Provide the (X, Y) coordinate of the cell's center where the given text is located.  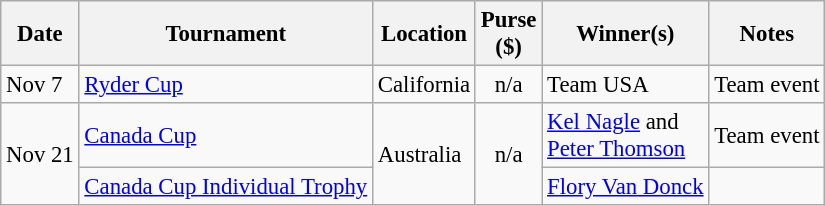
Location (424, 34)
Flory Van Donck (626, 187)
Nov 21 (40, 154)
Ryder Cup (226, 85)
Winner(s) (626, 34)
Date (40, 34)
Team USA (626, 85)
Nov 7 (40, 85)
Purse($) (508, 34)
Tournament (226, 34)
Australia (424, 154)
California (424, 85)
Canada Cup (226, 136)
Kel Nagle and Peter Thomson (626, 136)
Notes (767, 34)
Canada Cup Individual Trophy (226, 187)
